Extract the (x, y) coordinate from the center of the cell holding the provided text.  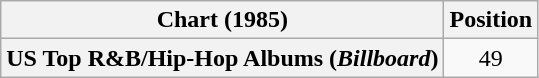
49 (491, 58)
Position (491, 20)
US Top R&B/Hip-Hop Albums (Billboard) (222, 58)
Chart (1985) (222, 20)
